Return (x, y) of the center of cell containing provided text 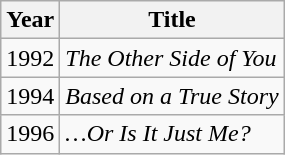
Title (172, 20)
…Or Is It Just Me? (172, 134)
Year (30, 20)
1994 (30, 96)
1996 (30, 134)
1992 (30, 58)
Based on a True Story (172, 96)
The Other Side of You (172, 58)
